Determine the [x, y] coordinate at the center of the cell enclosing the given text.  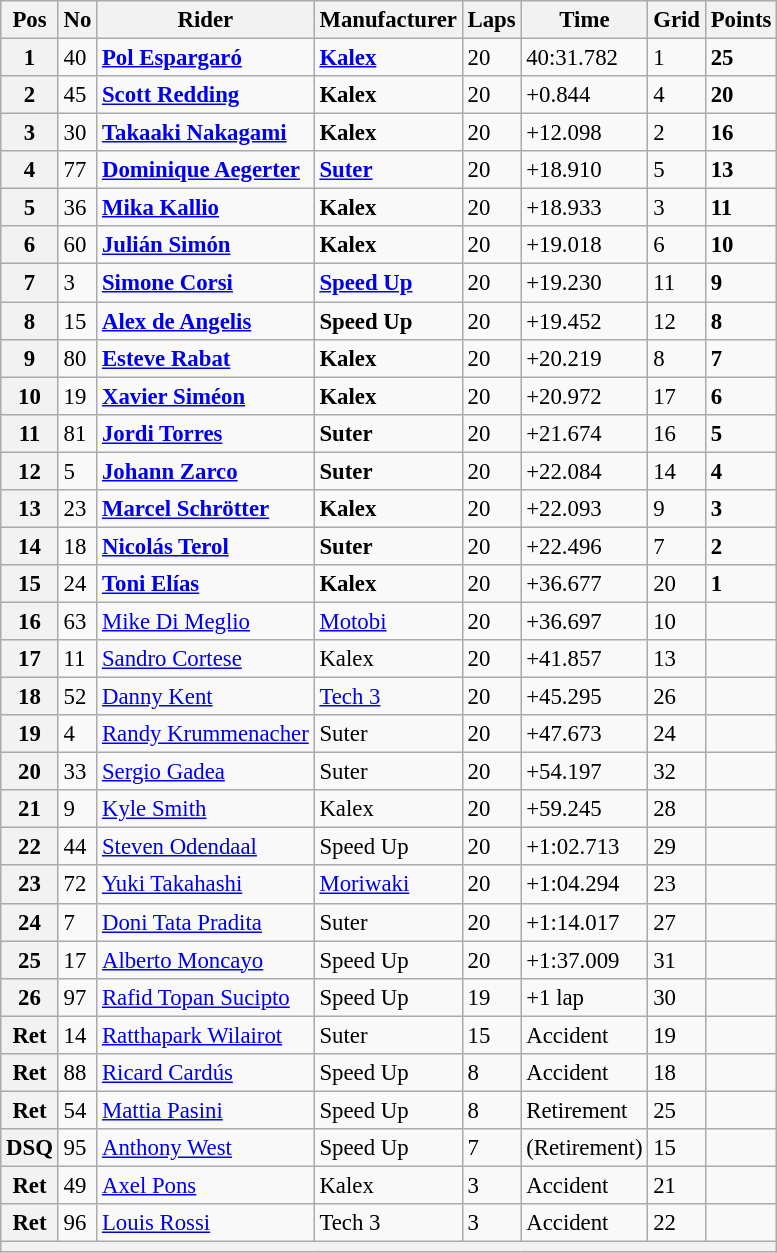
Rider [206, 20]
Moriwaki [388, 885]
29 [676, 847]
52 [77, 697]
77 [77, 170]
Nicolás Terol [206, 546]
+59.245 [584, 809]
63 [77, 621]
Grid [676, 20]
+1:04.294 [584, 885]
Mike Di Meglio [206, 621]
Anthony West [206, 1148]
+21.674 [584, 433]
Motobi [388, 621]
+19.230 [584, 283]
Rafid Topan Sucipto [206, 997]
Danny Kent [206, 697]
DSQ [30, 1148]
+41.857 [584, 659]
Mika Kallio [206, 208]
Retirement [584, 1110]
Manufacturer [388, 20]
+12.098 [584, 133]
+36.677 [584, 584]
+22.496 [584, 546]
28 [676, 809]
33 [77, 772]
Johann Zarco [206, 471]
Alex de Angelis [206, 321]
36 [77, 208]
54 [77, 1110]
+22.084 [584, 471]
Pol Espargaró [206, 58]
Takaaki Nakagami [206, 133]
72 [77, 885]
Xavier Siméon [206, 396]
Esteve Rabat [206, 358]
Randy Krummenacher [206, 734]
Dominique Aegerter [206, 170]
+1 lap [584, 997]
96 [77, 1223]
+1:37.009 [584, 960]
Ratthapark Wilairot [206, 1035]
Yuki Takahashi [206, 885]
Alberto Moncayo [206, 960]
60 [77, 245]
+54.197 [584, 772]
81 [77, 433]
+20.972 [584, 396]
+1:02.713 [584, 847]
Sandro Cortese [206, 659]
Doni Tata Pradita [206, 922]
+19.452 [584, 321]
No [77, 20]
Scott Redding [206, 95]
Ricard Cardús [206, 1073]
+18.910 [584, 170]
Mattia Pasini [206, 1110]
44 [77, 847]
Simone Corsi [206, 283]
80 [77, 358]
Laps [492, 20]
Pos [30, 20]
+45.295 [584, 697]
+47.673 [584, 734]
+0.844 [584, 95]
45 [77, 95]
+22.093 [584, 509]
Sergio Gadea [206, 772]
Julián Simón [206, 245]
Axel Pons [206, 1185]
Toni Elías [206, 584]
Steven Odendaal [206, 847]
+1:14.017 [584, 922]
31 [676, 960]
Marcel Schrötter [206, 509]
27 [676, 922]
(Retirement) [584, 1148]
49 [77, 1185]
+36.697 [584, 621]
Jordi Torres [206, 433]
40 [77, 58]
+19.018 [584, 245]
Kyle Smith [206, 809]
Louis Rossi [206, 1223]
97 [77, 997]
88 [77, 1073]
40:31.782 [584, 58]
+18.933 [584, 208]
Time [584, 20]
32 [676, 772]
95 [77, 1148]
Points [740, 20]
+20.219 [584, 358]
